Extract the [x, y] coordinate from the center of the cell holding the provided text.  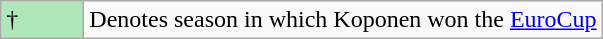
Denotes season in which Koponen won the EuroCup [343, 20]
† [42, 20]
